Provide the (X, Y) coordinate of the cell's center where the given text is located.  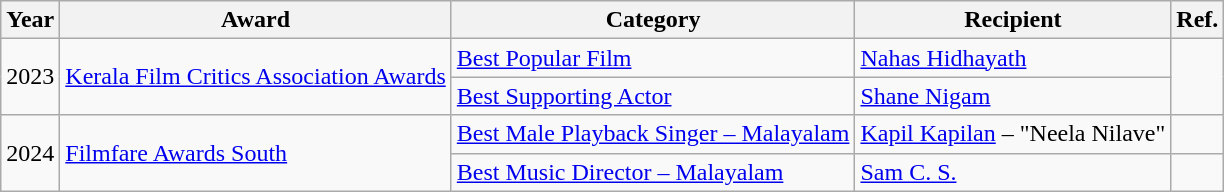
Award (256, 20)
Best Supporting Actor (653, 96)
Best Popular Film (653, 58)
Year (30, 20)
Ref. (1198, 20)
Kerala Film Critics Association Awards (256, 77)
Best Male Playback Singer – Malayalam (653, 134)
Sam C. S. (1013, 172)
2023 (30, 77)
Recipient (1013, 20)
Best Music Director – Malayalam (653, 172)
2024 (30, 153)
Kapil Kapilan – "Neela Nilave" (1013, 134)
Nahas Hidhayath (1013, 58)
Shane Nigam (1013, 96)
Category (653, 20)
Filmfare Awards South (256, 153)
